From the cell containing the given text, extract its center point as (x, y) coordinate. 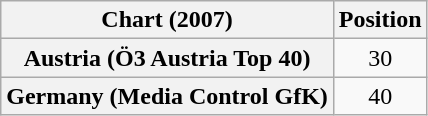
40 (380, 96)
Austria (Ö3 Austria Top 40) (168, 58)
30 (380, 58)
Chart (2007) (168, 20)
Position (380, 20)
Germany (Media Control GfK) (168, 96)
